For the text-containing cell, return its midpoint in (X, Y) coordinate format. 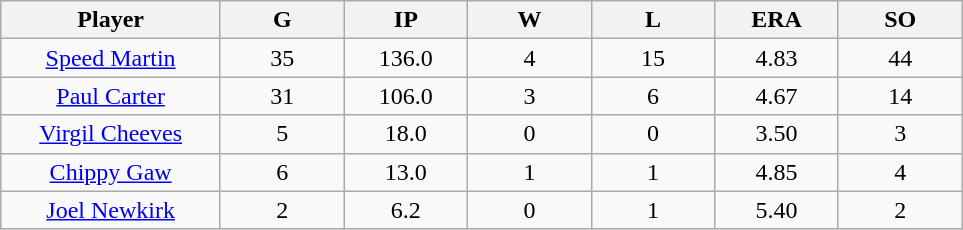
44 (900, 58)
15 (653, 58)
4.85 (777, 172)
ERA (777, 20)
4.83 (777, 58)
Speed Martin (111, 58)
106.0 (406, 96)
35 (282, 58)
136.0 (406, 58)
Chippy Gaw (111, 172)
Player (111, 20)
IP (406, 20)
Paul Carter (111, 96)
SO (900, 20)
G (282, 20)
14 (900, 96)
L (653, 20)
3.50 (777, 134)
5 (282, 134)
6.2 (406, 210)
13.0 (406, 172)
Joel Newkirk (111, 210)
31 (282, 96)
Virgil Cheeves (111, 134)
5.40 (777, 210)
4.67 (777, 96)
W (530, 20)
18.0 (406, 134)
